For the text-containing cell, return its midpoint in [X, Y] coordinate format. 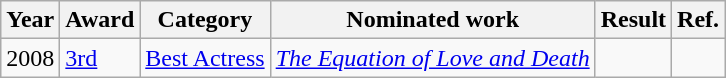
Nominated work [432, 20]
Award [100, 20]
2008 [30, 58]
Year [30, 20]
Category [205, 20]
Result [633, 20]
The Equation of Love and Death [432, 58]
Best Actress [205, 58]
Ref. [698, 20]
3rd [100, 58]
